Pinpoint the cell where the given text exists, returning its (X, Y) midpoint coordinate. 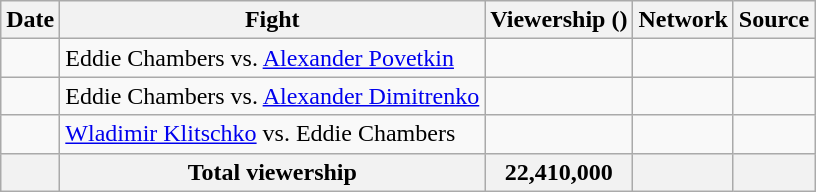
Eddie Chambers vs. Alexander Dimitrenko (272, 96)
Network (683, 20)
Fight (272, 20)
Eddie Chambers vs. Alexander Povetkin (272, 58)
Wladimir Klitschko vs. Eddie Chambers (272, 134)
22,410,000 (559, 172)
Total viewership (272, 172)
Date (30, 20)
Source (774, 20)
Viewership () (559, 20)
